Identify which cell holds the provided text, then report its [x, y] central coordinate. 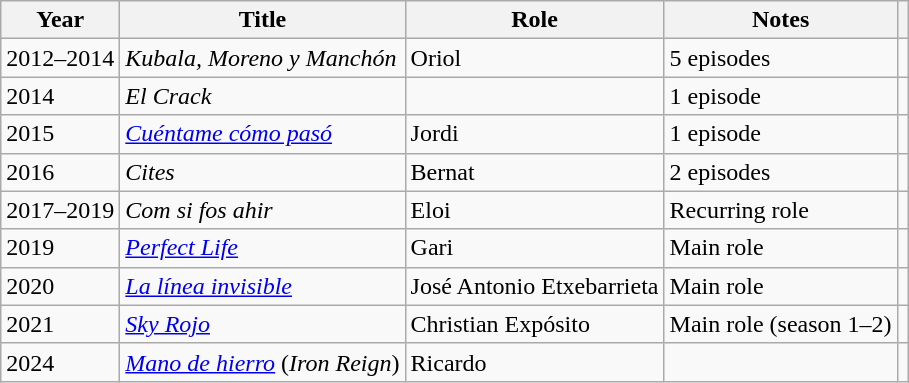
Notes [780, 20]
Christian Expósito [534, 324]
2016 [60, 172]
Cites [262, 172]
Cuéntame cómo pasó [262, 134]
Eloi [534, 210]
Ricardo [534, 362]
2021 [60, 324]
2024 [60, 362]
Recurring role [780, 210]
2012–2014 [60, 58]
Kubala, Moreno y Manchón [262, 58]
Oriol [534, 58]
Title [262, 20]
5 episodes [780, 58]
Gari [534, 248]
La línea invisible [262, 286]
2017–2019 [60, 210]
2019 [60, 248]
Bernat [534, 172]
Main role (season 1–2) [780, 324]
Role [534, 20]
Jordi [534, 134]
José Antonio Etxebarrieta [534, 286]
Mano de hierro (Iron Reign) [262, 362]
2 episodes [780, 172]
2020 [60, 286]
Com si fos ahir [262, 210]
El Crack [262, 96]
Year [60, 20]
Sky Rojo [262, 324]
Perfect Life [262, 248]
2015 [60, 134]
2014 [60, 96]
